Determine the (X, Y) coordinate at the center of the cell enclosing the given text.  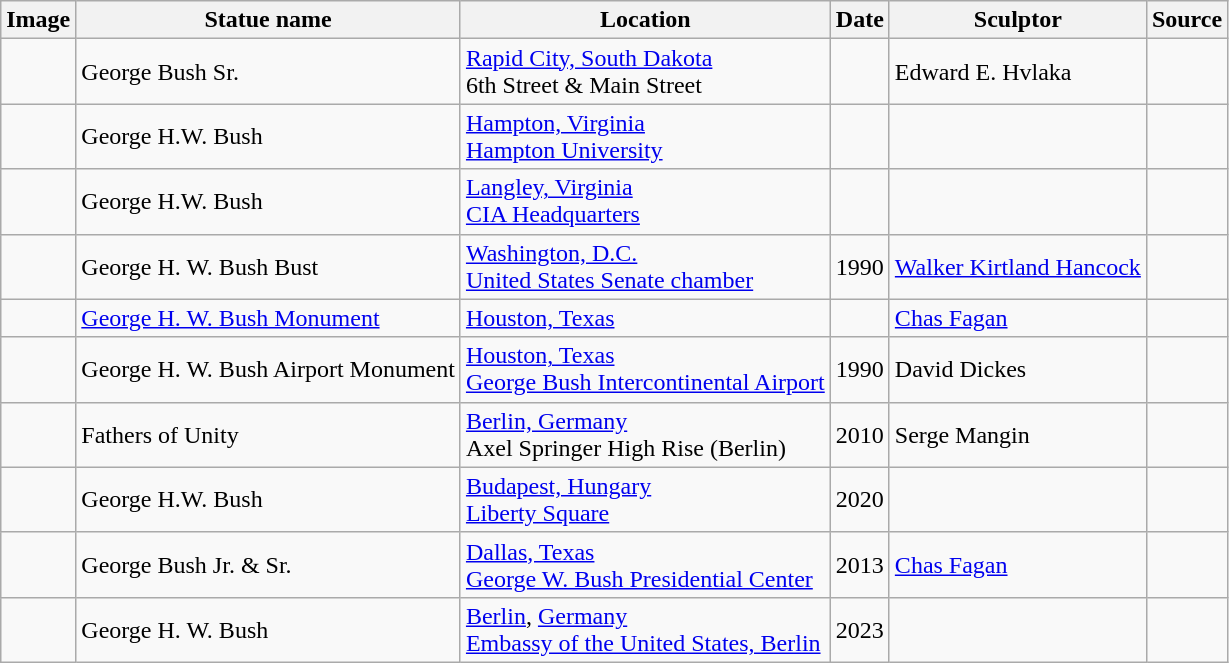
Serge Mangin (1018, 434)
George H. W. Bush (268, 630)
Hampton, VirginiaHampton University (645, 136)
Sculptor (1018, 20)
Houston, Texas (645, 318)
Walker Kirtland Hancock (1018, 266)
George H. W. Bush Bust (268, 266)
Fathers of Unity (268, 434)
Langley, VirginiaCIA Headquarters (645, 202)
2023 (860, 630)
Date (860, 20)
Location (645, 20)
Statue name (268, 20)
David Dickes (1018, 370)
Berlin, GermanyAxel Springer High Rise (Berlin) (645, 434)
Rapid City, South Dakota6th Street & Main Street (645, 72)
George Bush Jr. & Sr. (268, 564)
George Bush Sr. (268, 72)
2010 (860, 434)
Source (1186, 20)
Washington, D.C.United States Senate chamber (645, 266)
Houston, TexasGeorge Bush Intercontinental Airport (645, 370)
2020 (860, 500)
Image (38, 20)
Budapest, HungaryLiberty Square (645, 500)
Edward E. Hvlaka (1018, 72)
Dallas, TexasGeorge W. Bush Presidential Center (645, 564)
2013 (860, 564)
George H. W. Bush Monument (268, 318)
George H. W. Bush Airport Monument (268, 370)
Berlin, GermanyEmbassy of the United States, Berlin (645, 630)
